Determine the (X, Y) coordinate at the center of the cell enclosing the given text.  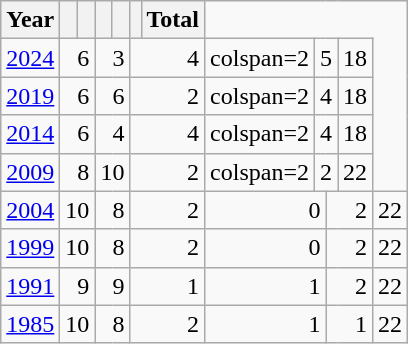
1999 (30, 248)
1991 (30, 286)
1985 (30, 324)
2009 (30, 172)
2004 (30, 210)
Year (30, 20)
3 (112, 58)
2014 (30, 134)
Total (173, 20)
2019 (30, 96)
2024 (30, 58)
5 (326, 58)
